Find where the given text appears and provide that cell's center as (X, Y) coordinate. 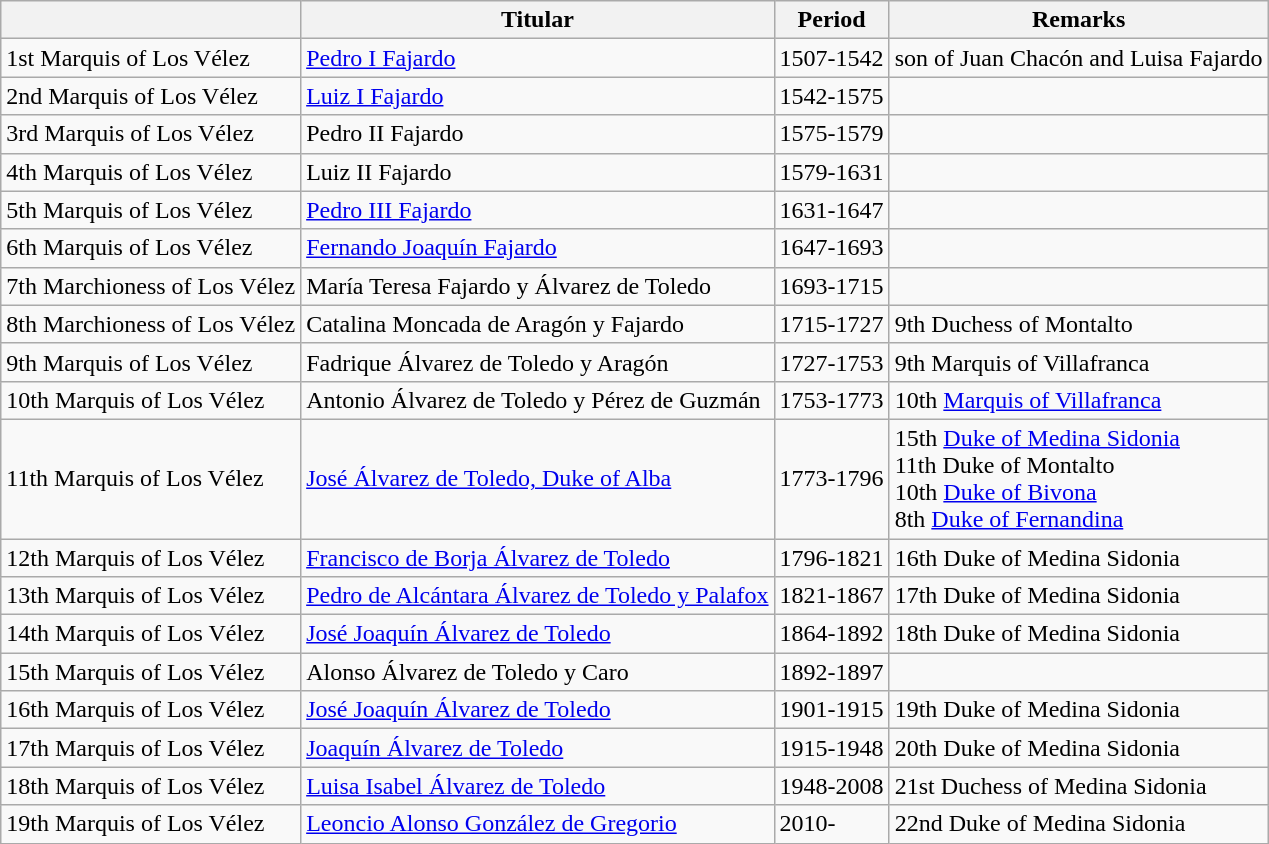
8th Marchioness of Los Vélez (151, 324)
14th Marquis of Los Vélez (151, 634)
20th Duke of Medina Sidonia (1078, 748)
Pedro II Fajardo (538, 134)
Fadrique Álvarez de Toledo y Aragón (538, 362)
9th Duchess of Montalto (1078, 324)
son of Juan Chacón and Luisa Fajardo (1078, 58)
7th Marchioness of Los Vélez (151, 286)
2nd Marquis of Los Vélez (151, 96)
1821-1867 (832, 596)
1727-1753 (832, 362)
1915-1948 (832, 748)
5th Marquis of Los Vélez (151, 210)
María Teresa Fajardo y Álvarez de Toledo (538, 286)
1631-1647 (832, 210)
Luiz II Fajardo (538, 172)
1892-1897 (832, 672)
Luiz I Fajardo (538, 96)
Alonso Álvarez de Toledo y Caro (538, 672)
9th Marquis of Villafranca (1078, 362)
Antonio Álvarez de Toledo y Pérez de Guzmán (538, 400)
22nd Duke of Medina Sidonia (1078, 824)
1901-1915 (832, 710)
1579-1631 (832, 172)
10th Marquis of Villafranca (1078, 400)
15th Duke of Medina Sidonia11th Duke of Montalto10th Duke of Bivona 8th Duke of Fernandina (1078, 478)
6th Marquis of Los Vélez (151, 248)
1542-1575 (832, 96)
1948-2008 (832, 786)
2010- (832, 824)
Francisco de Borja Álvarez de Toledo (538, 557)
11th Marquis of Los Vélez (151, 478)
Pedro III Fajardo (538, 210)
16th Duke of Medina Sidonia (1078, 557)
4th Marquis of Los Vélez (151, 172)
18th Duke of Medina Sidonia (1078, 634)
1693-1715 (832, 286)
1575-1579 (832, 134)
1647-1693 (832, 248)
Pedro de Alcántara Álvarez de Toledo y Palafox (538, 596)
Luisa Isabel Álvarez de Toledo (538, 786)
Remarks (1078, 20)
1796-1821 (832, 557)
José Álvarez de Toledo, Duke of Alba (538, 478)
17th Duke of Medina Sidonia (1078, 596)
Pedro I Fajardo (538, 58)
1864-1892 (832, 634)
Titular (538, 20)
1773-1796 (832, 478)
3rd Marquis of Los Vélez (151, 134)
10th Marquis of Los Vélez (151, 400)
Fernando Joaquín Fajardo (538, 248)
19th Marquis of Los Vélez (151, 824)
9th Marquis of Los Vélez (151, 362)
Catalina Moncada de Aragón y Fajardo (538, 324)
Joaquín Álvarez de Toledo (538, 748)
19th Duke of Medina Sidonia (1078, 710)
12th Marquis of Los Vélez (151, 557)
1715-1727 (832, 324)
Period (832, 20)
1st Marquis of Los Vélez (151, 58)
18th Marquis of Los Vélez (151, 786)
1507-1542 (832, 58)
13th Marquis of Los Vélez (151, 596)
Leoncio Alonso González de Gregorio (538, 824)
21st Duchess of Medina Sidonia (1078, 786)
16th Marquis of Los Vélez (151, 710)
15th Marquis of Los Vélez (151, 672)
1753-1773 (832, 400)
17th Marquis of Los Vélez (151, 748)
